Capture the cell that displays the provided text and extract its [x, y] central coordinate. 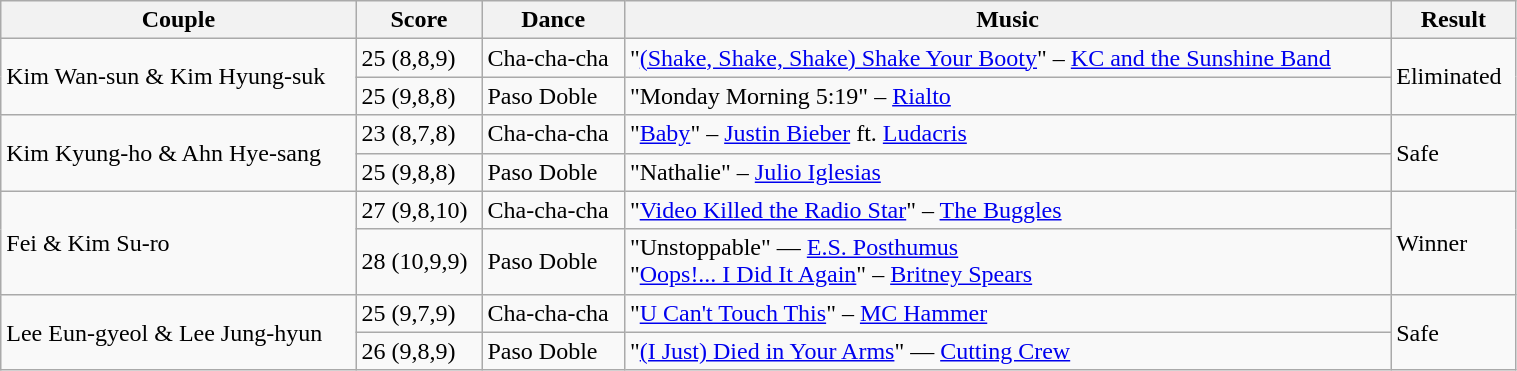
Winner [1454, 242]
26 (9,8,9) [419, 351]
"Unstoppable" — E.S. Posthumus"Oops!... I Did It Again" – Britney Spears [1007, 262]
25 (8,8,9) [419, 58]
Couple [178, 20]
Eliminated [1454, 77]
Result [1454, 20]
Score [419, 20]
Fei & Kim Su-ro [178, 242]
"(Shake, Shake, Shake) Shake Your Booty" – KC and the Sunshine Band [1007, 58]
Lee Eun-gyeol & Lee Jung-hyun [178, 332]
"U Can't Touch This" – MC Hammer [1007, 313]
25 (9,7,9) [419, 313]
"Nathalie" – Julio Iglesias [1007, 172]
23 (8,7,8) [419, 134]
Dance [553, 20]
Kim Wan-sun & Kim Hyung-suk [178, 77]
27 (9,8,10) [419, 210]
"(I Just) Died in Your Arms" — Cutting Crew [1007, 351]
"Video Killed the Radio Star" – The Buggles [1007, 210]
Kim Kyung-ho & Ahn Hye-sang [178, 153]
Music [1007, 20]
28 (10,9,9) [419, 262]
"Monday Morning 5:19" – Rialto [1007, 96]
"Baby" – Justin Bieber ft. Ludacris [1007, 134]
